Locate the cell with the specified text and output its (X, Y) center coordinate. 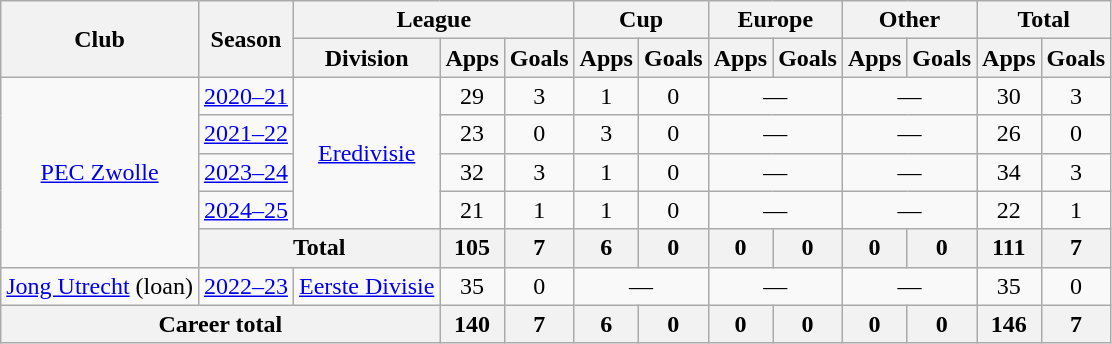
2023–24 (246, 172)
140 (472, 324)
21 (472, 210)
34 (1009, 172)
146 (1009, 324)
Eerste Divisie (366, 286)
Season (246, 39)
23 (472, 134)
Club (100, 39)
Cup (641, 20)
30 (1009, 96)
2022–23 (246, 286)
League (434, 20)
Division (366, 58)
32 (472, 172)
29 (472, 96)
Jong Utrecht (loan) (100, 286)
2020–21 (246, 96)
Europe (775, 20)
2021–22 (246, 134)
PEC Zwolle (100, 172)
Career total (220, 324)
105 (472, 248)
22 (1009, 210)
111 (1009, 248)
Eredivisie (366, 153)
26 (1009, 134)
2024–25 (246, 210)
Other (909, 20)
